Pinpoint the cell where the given text exists, returning its (X, Y) midpoint coordinate. 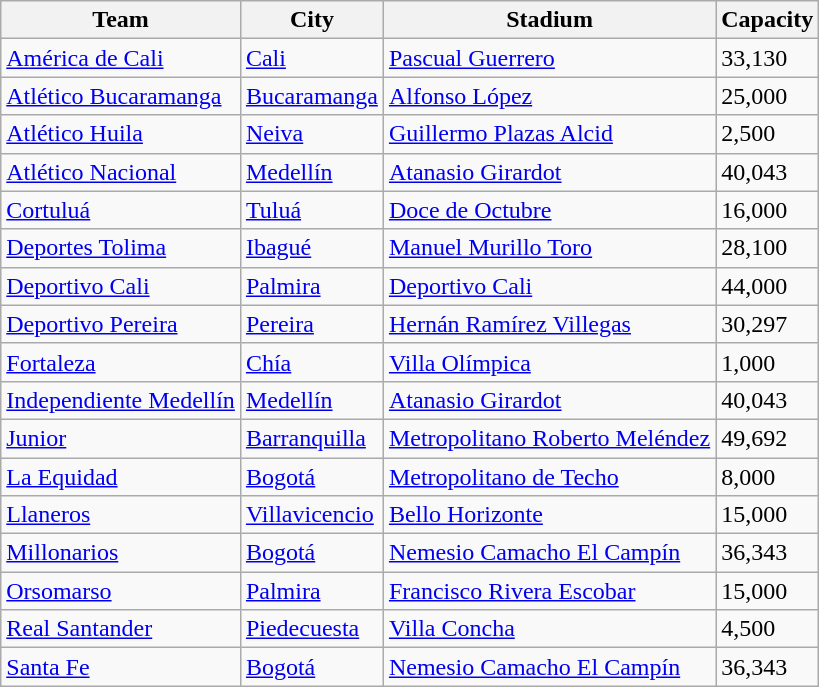
Cortuluá (121, 210)
8,000 (768, 477)
33,130 (768, 58)
Santa Fe (121, 667)
Fortaleza (121, 362)
Chía (312, 362)
Doce de Octubre (549, 210)
Orsomarso (121, 591)
Barranquilla (312, 438)
Metropolitano Roberto Meléndez (549, 438)
2,500 (768, 134)
Millonarios (121, 553)
Llaneros (121, 515)
Manuel Murillo Toro (549, 248)
4,500 (768, 629)
44,000 (768, 286)
Francisco Rivera Escobar (549, 591)
Villavicencio (312, 515)
Junior (121, 438)
Neiva (312, 134)
Bello Horizonte (549, 515)
Guillermo Plazas Alcid (549, 134)
49,692 (768, 438)
Deportes Tolima (121, 248)
16,000 (768, 210)
Deportivo Pereira (121, 324)
Atlético Nacional (121, 172)
Alfonso López (549, 96)
Tuluá (312, 210)
Stadium (549, 20)
Cali (312, 58)
Metropolitano de Techo (549, 477)
La Equidad (121, 477)
Independiente Medellín (121, 400)
Bucaramanga (312, 96)
Pereira (312, 324)
Villa Concha (549, 629)
28,100 (768, 248)
Villa Olímpica (549, 362)
Pascual Guerrero (549, 58)
City (312, 20)
25,000 (768, 96)
Ibagué (312, 248)
América de Cali (121, 58)
1,000 (768, 362)
Atlético Bucaramanga (121, 96)
Team (121, 20)
Atlético Huila (121, 134)
30,297 (768, 324)
Piedecuesta (312, 629)
Hernán Ramírez Villegas (549, 324)
Real Santander (121, 629)
Capacity (768, 20)
